Extract the (x, y) coordinate from the center of the cell holding the provided text.  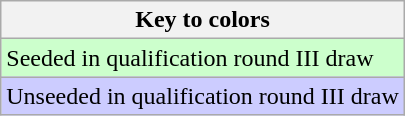
Seeded in qualification round III draw (203, 58)
Unseeded in qualification round III draw (203, 96)
Key to colors (203, 20)
